Locate the cell with the specified text and output its (x, y) center coordinate. 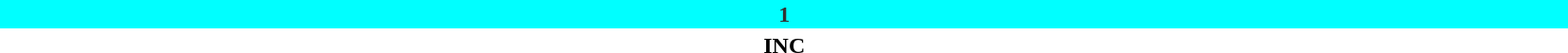
1 (784, 14)
